Capture the cell that displays the provided text and extract its (X, Y) central coordinate. 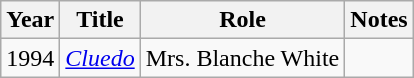
Cluedo (100, 58)
Role (242, 20)
1994 (30, 58)
Year (30, 20)
Title (100, 20)
Mrs. Blanche White (242, 58)
Notes (379, 20)
